Determine the (x, y) coordinate at the center of the cell enclosing the given text.  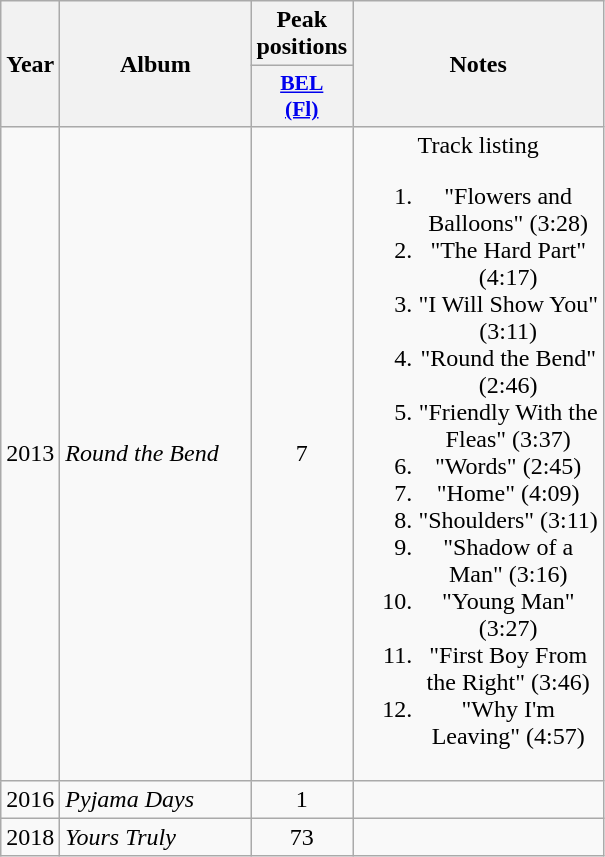
Year (30, 64)
Yours Truly (156, 837)
7 (302, 454)
1 (302, 799)
Peak positions (302, 34)
BEL (Fl) (302, 96)
2013 (30, 454)
Round the Bend (156, 454)
2018 (30, 837)
73 (302, 837)
2016 (30, 799)
Album (156, 64)
Pyjama Days (156, 799)
Notes (478, 64)
